Locate the cell with the specified text and output its (x, y) center coordinate. 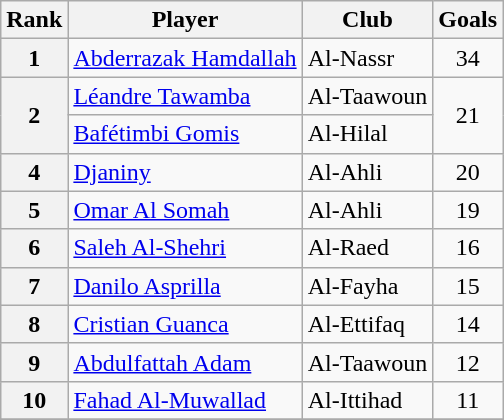
14 (468, 324)
1 (34, 58)
12 (468, 362)
Al-Ettifaq (368, 324)
16 (468, 248)
6 (34, 248)
10 (34, 400)
Abderrazak Hamdallah (185, 58)
Omar Al Somah (185, 210)
Al-Ittihad (368, 400)
Al-Nassr (368, 58)
20 (468, 172)
2 (34, 115)
Player (185, 20)
21 (468, 115)
11 (468, 400)
Djaniny (185, 172)
15 (468, 286)
Bafétimbi Gomis (185, 134)
Abdulfattah Adam (185, 362)
Léandre Tawamba (185, 96)
Al-Raed (368, 248)
Danilo Asprilla (185, 286)
4 (34, 172)
7 (34, 286)
Al-Fayha (368, 286)
5 (34, 210)
Saleh Al-Shehri (185, 248)
8 (34, 324)
Club (368, 20)
19 (468, 210)
Cristian Guanca (185, 324)
Goals (468, 20)
34 (468, 58)
Rank (34, 20)
Fahad Al-Muwallad (185, 400)
9 (34, 362)
Al-Hilal (368, 134)
